Identify which cell holds the provided text, then report its (x, y) central coordinate. 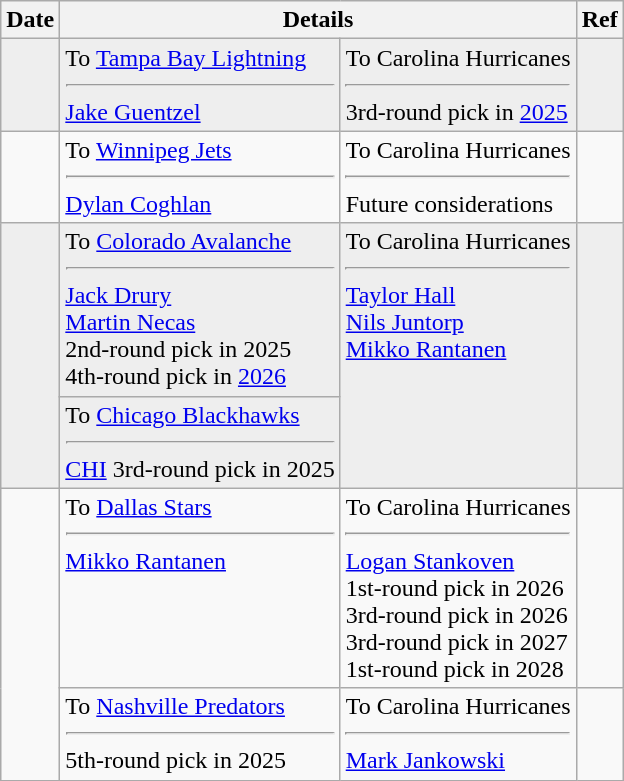
To Carolina HurricanesMark Jankowski (458, 734)
To Colorado AvalancheJack DruryMartin Necas2nd-round pick in 20254th-round pick in 2026 (200, 310)
Ref (600, 20)
To Nashville Predators5th-round pick in 2025 (200, 734)
To Winnipeg JetsDylan Coghlan (200, 177)
To Carolina HurricanesFuture considerations (458, 177)
Details (318, 20)
To Tampa Bay LightningJake Guentzel (200, 85)
To Carolina HurricanesLogan Stankoven1st-round pick in 20263rd-round pick in 20263rd-round pick in 20271st-round pick in 2028 (458, 588)
To Chicago BlackhawksCHI 3rd-round pick in 2025 (200, 442)
To Carolina Hurricanes3rd-round pick in 2025 (458, 85)
Date (30, 20)
To Dallas StarsMikko Rantanen (200, 588)
To Carolina HurricanesTaylor HallNils JuntorpMikko Rantanen (458, 356)
